Locate the cell with the specified text and output its [X, Y] center coordinate. 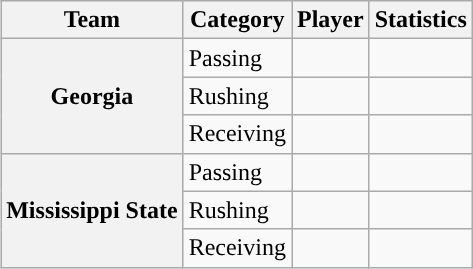
Player [331, 20]
Mississippi State [92, 210]
Georgia [92, 96]
Team [92, 20]
Statistics [420, 20]
Category [237, 20]
